Return the (x, y) coordinate for the center point of the cell that contains the specified text.  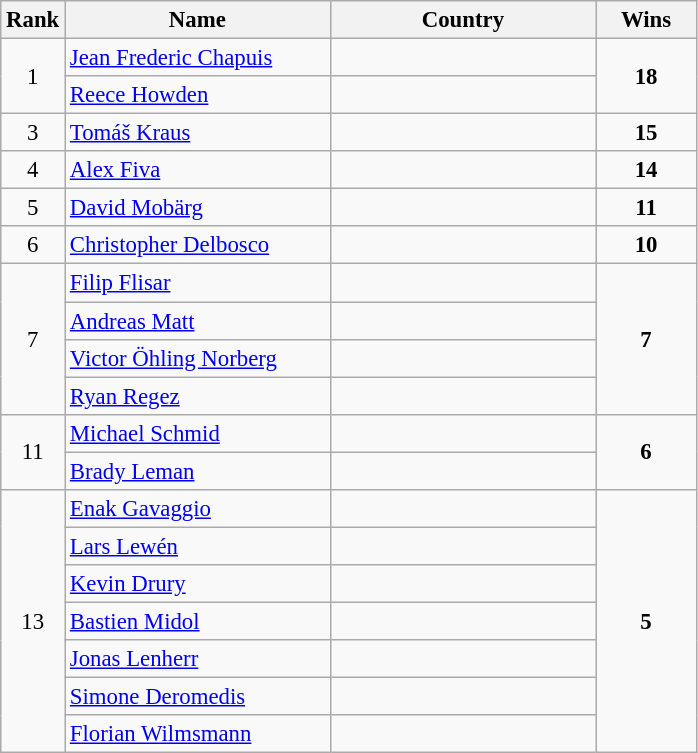
Jean Frederic Chapuis (198, 58)
Rank (33, 20)
Florian Wilmsmann (198, 734)
Alex Fiva (198, 170)
Jonas Lenherr (198, 659)
Christopher Delbosco (198, 245)
Name (198, 20)
3 (33, 133)
Ryan Regez (198, 396)
Wins (646, 20)
14 (646, 170)
Kevin Drury (198, 584)
Tomáš Kraus (198, 133)
Simone Deromedis (198, 697)
Victor Öhling Norberg (198, 358)
David Mobärg (198, 208)
Bastien Midol (198, 621)
10 (646, 245)
Brady Leman (198, 471)
18 (646, 76)
1 (33, 76)
Lars Lewén (198, 546)
15 (646, 133)
13 (33, 622)
Reece Howden (198, 95)
4 (33, 170)
Michael Schmid (198, 433)
Country (463, 20)
Filip Flisar (198, 283)
Enak Gavaggio (198, 509)
Andreas Matt (198, 321)
